Return the [x, y] coordinate for the center point of the cell that contains the specified text.  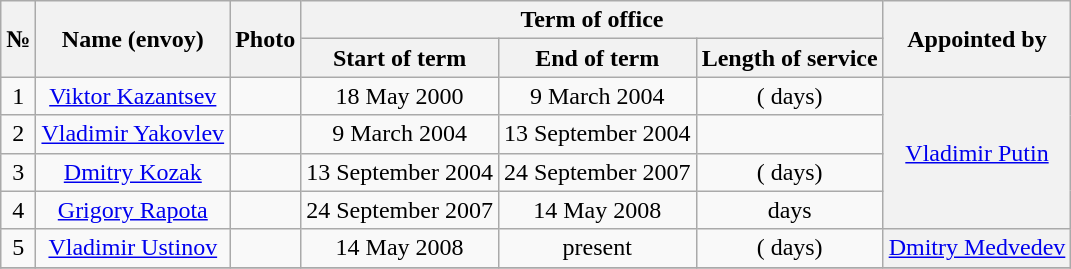
№ [18, 39]
End of term [597, 58]
Grigory Rapota [133, 210]
2 [18, 134]
Vladimir Yakovlev [133, 134]
Name (envoy) [133, 39]
Appointed by [977, 39]
5 [18, 248]
Viktor Kazantsev [133, 96]
Start of term [400, 58]
Photo [266, 39]
4 [18, 210]
18 May 2000 [400, 96]
1 [18, 96]
Length of service [790, 58]
Vladimir Ustinov [133, 248]
Dmitry Medvedev [977, 248]
3 [18, 172]
Term of office [592, 20]
days [790, 210]
Dmitry Kozak [133, 172]
Vladimir Putin [977, 153]
present [597, 248]
